Search for the cell housing the specified text and yield its [X, Y] center coordinate. 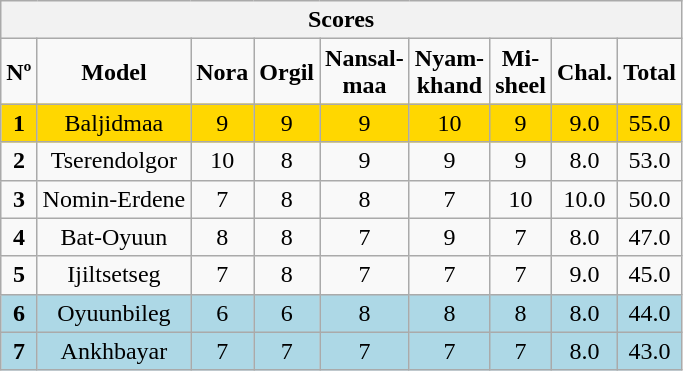
53.0 [650, 161]
Chal. [584, 72]
Scores [342, 20]
47.0 [650, 237]
Mi-sheel [521, 72]
45.0 [650, 275]
Ijiltsetseg [114, 275]
4 [19, 237]
3 [19, 199]
Oyuunbileg [114, 313]
Nora [222, 72]
10.0 [584, 199]
55.0 [650, 123]
44.0 [650, 313]
Baljidmaa [114, 123]
Total [650, 72]
Tserendolgor [114, 161]
2 [19, 161]
Nº [19, 72]
Nansal-maa [365, 72]
Nomin-Erdene [114, 199]
43.0 [650, 351]
Bat-Oyuun [114, 237]
Ankhbayar [114, 351]
Nyam-khand [449, 72]
1 [19, 123]
Orgil [287, 72]
Model [114, 72]
5 [19, 275]
50.0 [650, 199]
